Identify which cell holds the provided text, then report its (X, Y) central coordinate. 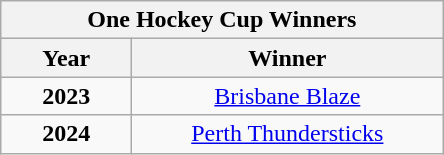
Year (66, 58)
2023 (66, 96)
Perth Thundersticks (288, 134)
2024 (66, 134)
Brisbane Blaze (288, 96)
One Hockey Cup Winners (222, 20)
Winner (288, 58)
